Return [X, Y] of the center of cell containing provided text 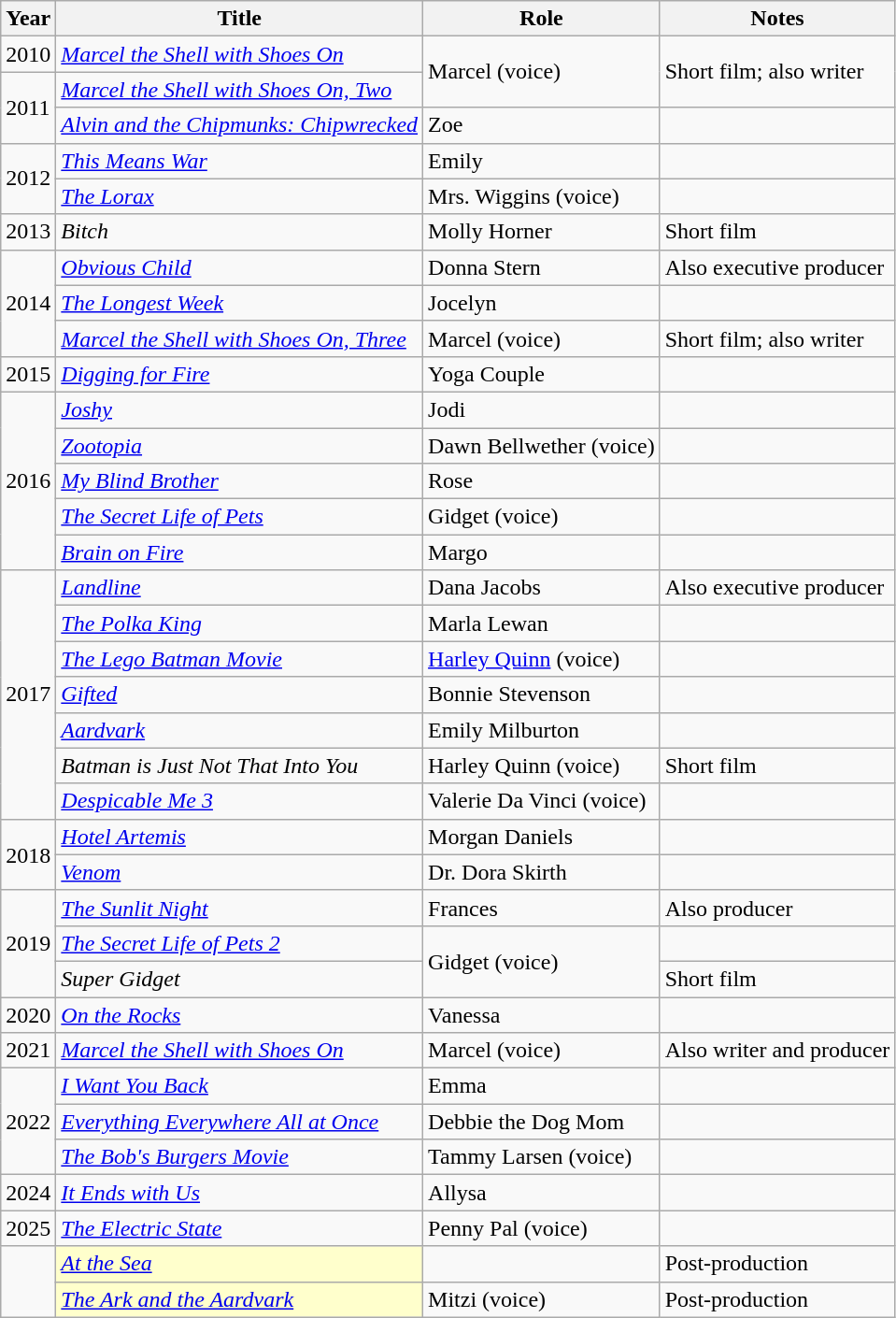
Jocelyn [542, 303]
Penny Pal (voice) [542, 1228]
Also producer [777, 908]
Dana Jacobs [542, 588]
I Want You Back [239, 1086]
The Lego Batman Movie [239, 659]
Notes [777, 19]
Emily [542, 161]
Also writer and producer [777, 1051]
Donna Stern [542, 267]
2018 [28, 854]
Mrs. Wiggins (voice) [542, 196]
2010 [28, 54]
The Polka King [239, 623]
On the Rocks [239, 1014]
2020 [28, 1014]
Emily Milburton [542, 730]
Role [542, 19]
Debbie the Dog Mom [542, 1122]
Dawn Bellwether (voice) [542, 446]
Jodi [542, 409]
Vanessa [542, 1014]
Marcel the Shell with Shoes On, Three [239, 338]
Joshy [239, 409]
Morgan Daniels [542, 837]
2019 [28, 943]
Landline [239, 588]
Dr. Dora Skirth [542, 872]
Emma [542, 1086]
Year [28, 19]
Marla Lewan [542, 623]
2025 [28, 1228]
Rose [542, 481]
It Ends with Us [239, 1193]
Brain on Fire [239, 552]
Valerie Da Vinci (voice) [542, 801]
The Lorax [239, 196]
2011 [28, 107]
Aardvark [239, 730]
Yoga Couple [542, 374]
This Means War [239, 161]
The Longest Week [239, 303]
Hotel Artemis [239, 837]
Marcel the Shell with Shoes On, Two [239, 90]
Digging for Fire [239, 374]
Despicable Me 3 [239, 801]
Gifted [239, 695]
At the Sea [239, 1264]
Batman is Just Not That Into You [239, 766]
The Sunlit Night [239, 908]
2021 [28, 1051]
2017 [28, 695]
2015 [28, 374]
The Secret Life of Pets [239, 517]
Allysa [542, 1193]
2016 [28, 480]
My Blind Brother [239, 481]
Zoe [542, 125]
Frances [542, 908]
Title [239, 19]
Zootopia [239, 446]
Margo [542, 552]
Obvious Child [239, 267]
The Secret Life of Pets 2 [239, 943]
Tammy Larsen (voice) [542, 1157]
Mitzi (voice) [542, 1299]
Molly Horner [542, 232]
2013 [28, 232]
The Bob's Burgers Movie [239, 1157]
2014 [28, 303]
2024 [28, 1193]
2012 [28, 179]
Bonnie Stevenson [542, 695]
Alvin and the Chipmunks: Chipwrecked [239, 125]
2022 [28, 1122]
Bitch [239, 232]
Super Gidget [239, 979]
The Ark and the Aardvark [239, 1299]
The Electric State [239, 1228]
Everything Everywhere All at Once [239, 1122]
Venom [239, 872]
